Return the [x, y] coordinate for the center point of the cell that contains the specified text.  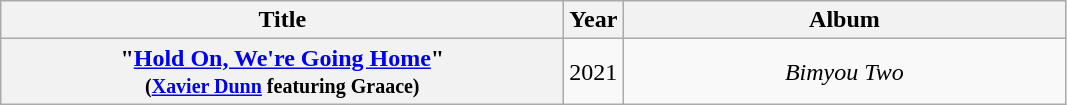
Title [282, 20]
Year [594, 20]
"Hold On, We're Going Home"(Xavier Dunn featuring Graace) [282, 72]
Bimyou Two [844, 72]
Album [844, 20]
2021 [594, 72]
